For the text-containing cell, return its midpoint in (X, Y) coordinate format. 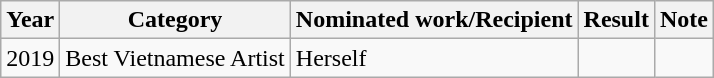
Nominated work/Recipient (434, 20)
Year (30, 20)
2019 (30, 58)
Result (616, 20)
Best Vietnamese Artist (175, 58)
Note (684, 20)
Herself (434, 58)
Category (175, 20)
